Scan for the cell matching the given text and deliver its [X, Y] coordinate at center. 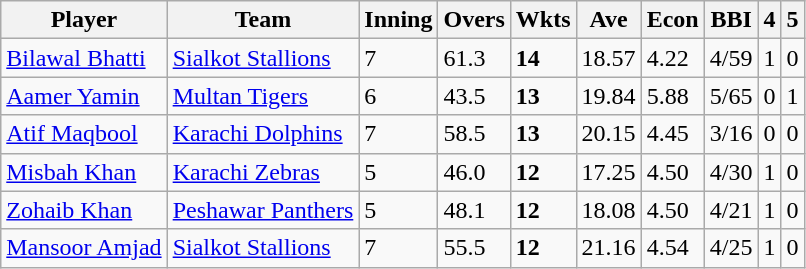
Multan Tigers [263, 96]
Misbah Khan [84, 172]
Team [263, 20]
3/16 [731, 134]
55.5 [474, 248]
21.16 [608, 248]
58.5 [474, 134]
4/30 [731, 172]
Ave [608, 20]
18.57 [608, 58]
19.84 [608, 96]
Bilawal Bhatti [84, 58]
4.22 [672, 58]
4.45 [672, 134]
43.5 [474, 96]
BBI [731, 20]
Aamer Yamin [84, 96]
61.3 [474, 58]
Mansoor Amjad [84, 248]
Econ [672, 20]
17.25 [608, 172]
Karachi Dolphins [263, 134]
6 [398, 96]
Peshawar Panthers [263, 210]
4/21 [731, 210]
Wkts [543, 20]
18.08 [608, 210]
20.15 [608, 134]
5.88 [672, 96]
48.1 [474, 210]
4 [770, 20]
46.0 [474, 172]
14 [543, 58]
5/65 [731, 96]
Overs [474, 20]
Zohaib Khan [84, 210]
4/25 [731, 248]
Inning [398, 20]
Karachi Zebras [263, 172]
4.54 [672, 248]
Player [84, 20]
4/59 [731, 58]
Atif Maqbool [84, 134]
